Return the (X, Y) coordinate for the center point of the cell that contains the specified text.  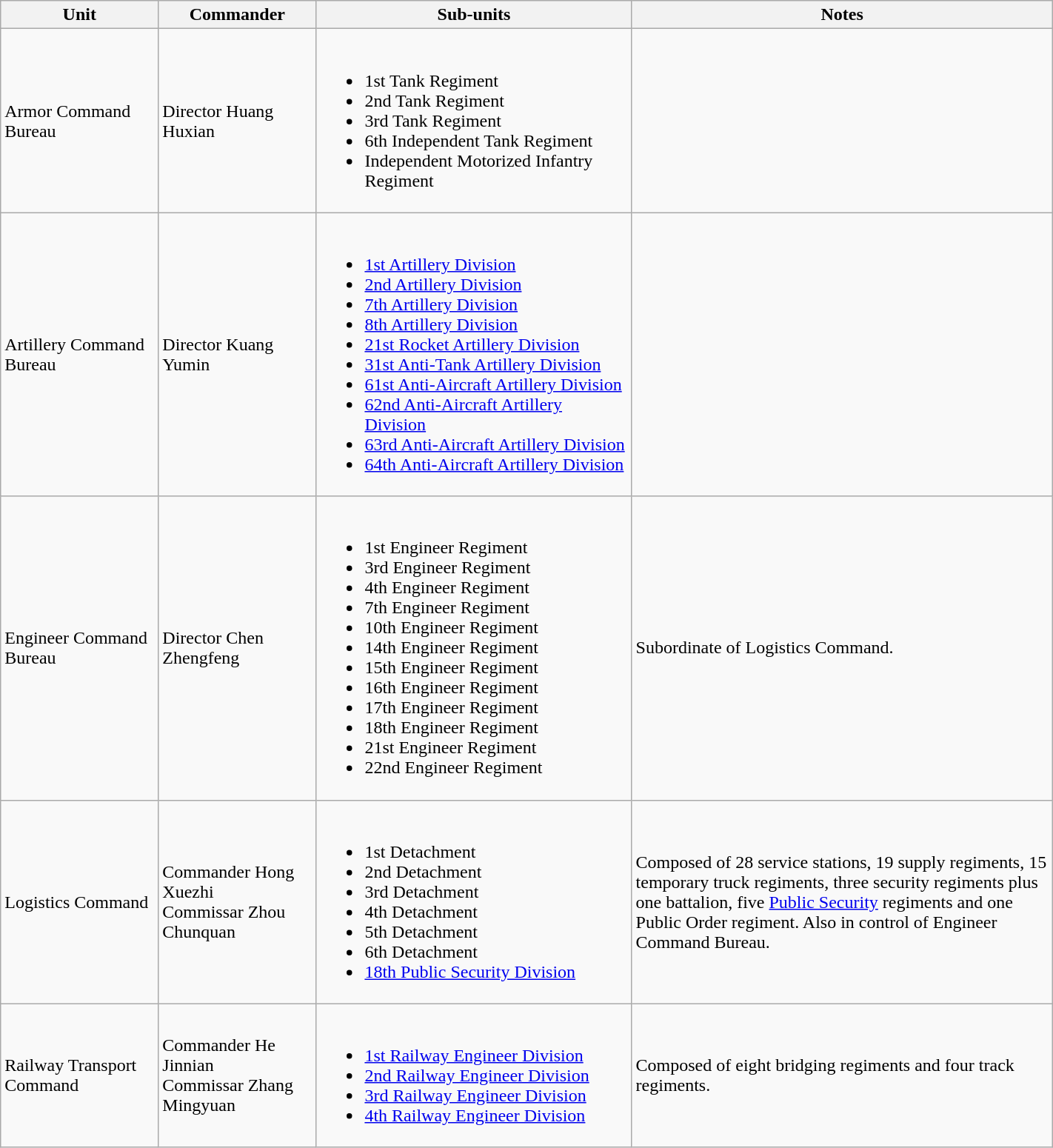
Engineer Command Bureau (80, 648)
Director Huang Huxian (237, 121)
Subordinate of Logistics Command. (842, 648)
Railway Transport Command (80, 1075)
1st Tank Regiment2nd Tank Regiment3rd Tank Regiment6th Independent Tank RegimentIndependent Motorized Infantry Regiment (474, 121)
Director Chen Zhengfeng (237, 648)
Commander Hong XuezhiCommissar Zhou Chunquan (237, 902)
Armor Command Bureau (80, 121)
Commander (237, 15)
Artillery Command Bureau (80, 354)
Unit (80, 15)
Sub-units (474, 15)
1st Railway Engineer Division2nd Railway Engineer Division3rd Railway Engineer Division4th Railway Engineer Division (474, 1075)
Notes (842, 15)
Composed of eight bridging regiments and four track regiments. (842, 1075)
Commander He JinnianCommissar Zhang Mingyuan (237, 1075)
1st Detachment2nd Detachment3rd Detachment4th Detachment5th Detachment6th Detachment18th Public Security Division (474, 902)
Director Kuang Yumin (237, 354)
Logistics Command (80, 902)
